Search for the cell housing the specified text and yield its (x, y) center coordinate. 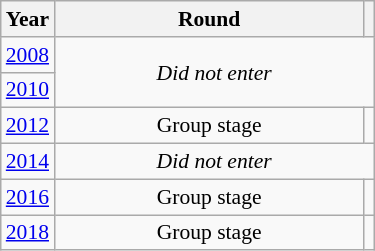
2016 (28, 197)
2012 (28, 126)
2010 (28, 90)
2014 (28, 162)
Year (28, 19)
2018 (28, 233)
Round (209, 19)
2008 (28, 55)
